Determine the (x, y) coordinate at the center of the cell enclosing the given text.  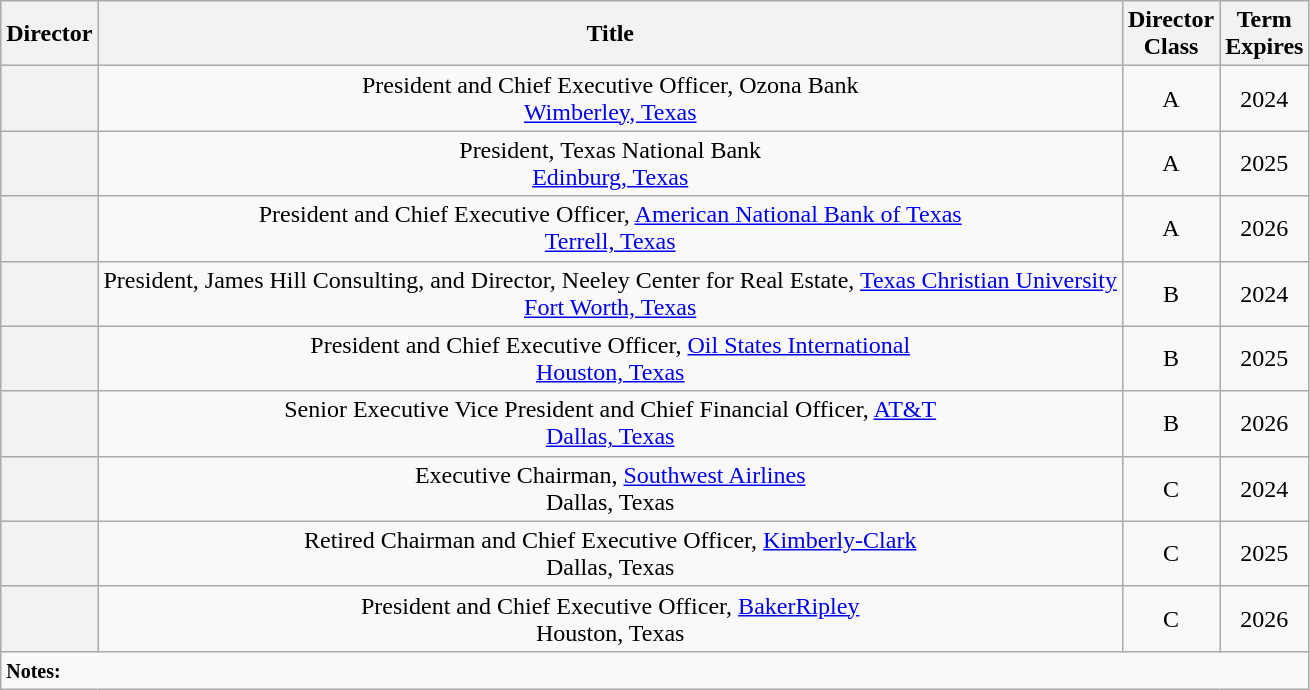
Notes: (655, 670)
Retired Chairman and Chief Executive Officer, Kimberly-ClarkDallas, Texas (610, 554)
President and Chief Executive Officer, BakerRipleyHouston, Texas (610, 618)
TermExpires (1264, 34)
DirectorClass (1170, 34)
Title (610, 34)
Director (50, 34)
Senior Executive Vice President and Chief Financial Officer, AT&TDallas, Texas (610, 424)
President, James Hill Consulting, and Director, Neeley Center for Real Estate, Texas Christian UniversityFort Worth, Texas (610, 294)
Executive Chairman, Southwest AirlinesDallas, Texas (610, 488)
President and Chief Executive Officer, Oil States InternationalHouston, Texas (610, 358)
President, Texas National BankEdinburg, Texas (610, 164)
President and Chief Executive Officer, American National Bank of TexasTerrell, Texas (610, 228)
President and Chief Executive Officer, Ozona BankWimberley, Texas (610, 98)
